Search for the cell housing the specified text and yield its (X, Y) center coordinate. 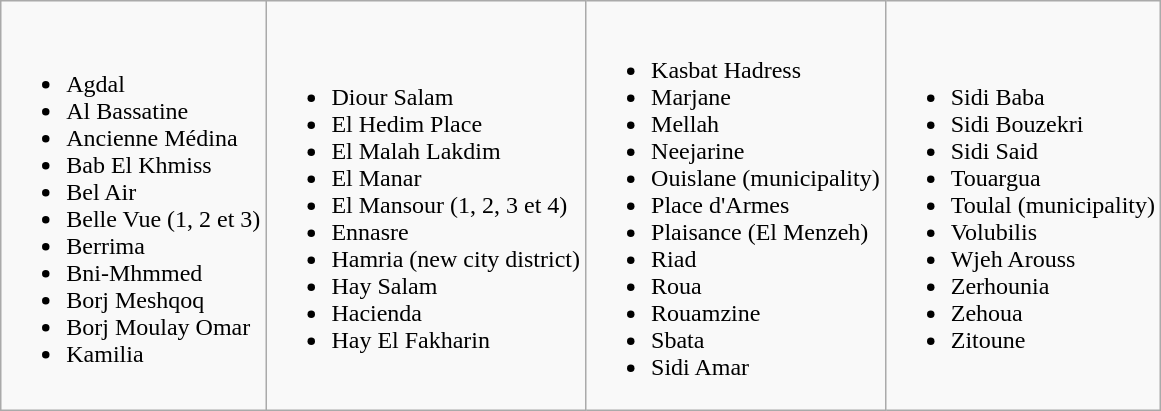
Sidi BabaSidi BouzekriSidi SaidTouarguaToulal (municipality)VolubilisWjeh AroussZerhouniaZehouaZitoune (1022, 206)
Kasbat HadressMarjaneMellahNeejarineOuislane (municipality)Place d'ArmesPlaisance (El Menzeh)RiadRouaRouamzineSbataSidi Amar (736, 206)
Diour SalamEl Hedim PlaceEl Malah LakdimEl ManarEl Mansour (1, 2, 3 et 4)EnnasreHamria (new city district)Hay SalamHaciendaHay El Fakharin (426, 206)
AgdalAl BassatineAncienne MédinaBab El KhmissBel AirBelle Vue (1, 2 et 3)BerrimaBni-MhmmedBorj MeshqoqBorj Moulay OmarKamilia (134, 206)
